From the cell containing the given text, extract its center point as (X, Y) coordinate. 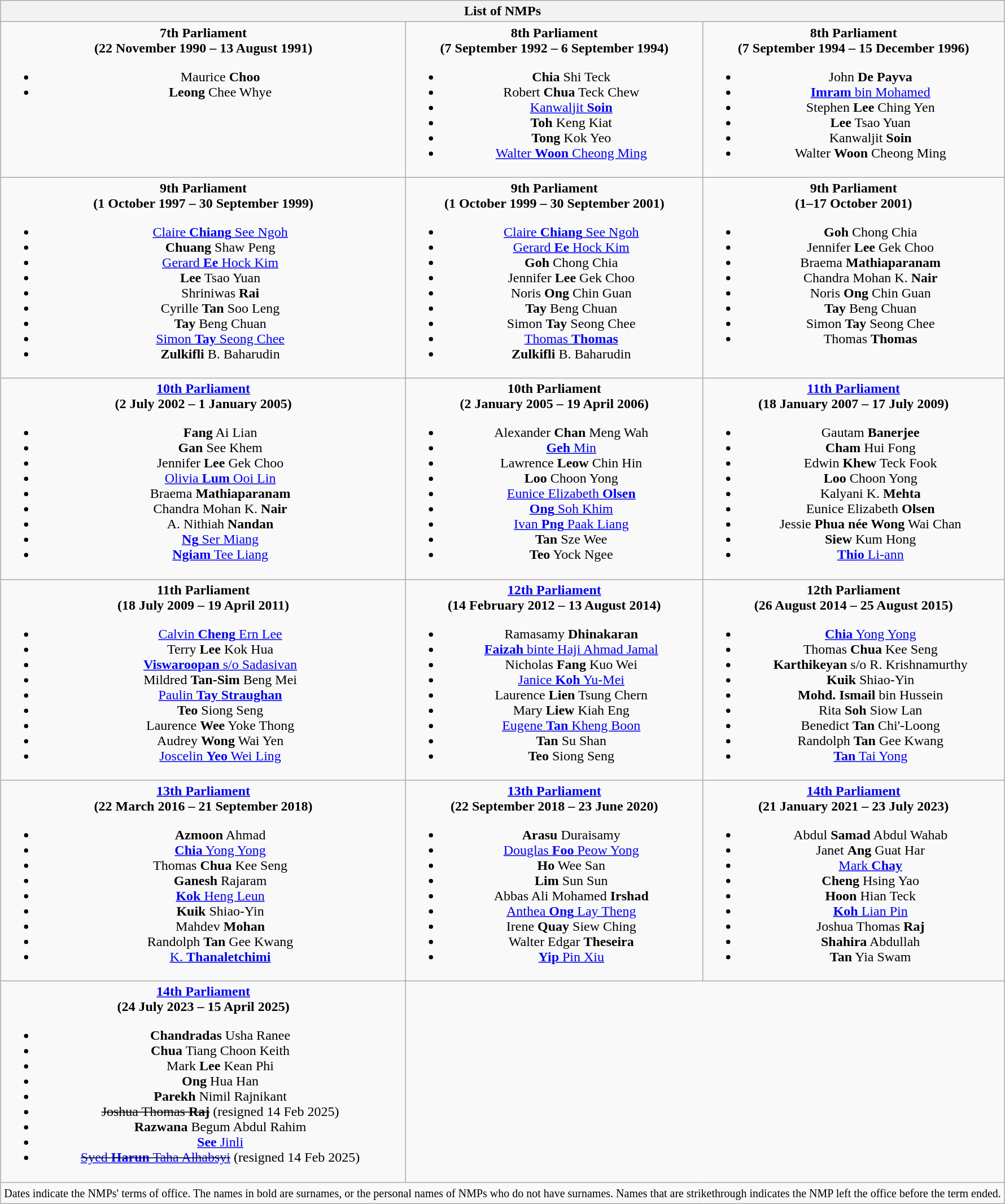
7th Parliament(22 November 1990 – 13 August 1991)Maurice ChooLeong Chee Whye (203, 99)
List of NMPs (502, 11)
8th Parliament(7 September 1992 – 6 September 1994)Chia Shi TeckRobert Chua Teck ChewKanwaljit SoinToh Keng KiatTong Kok YeoWalter Woon Cheong Ming (554, 99)
